Find where the given text appears and provide that cell's center as (X, Y) coordinate. 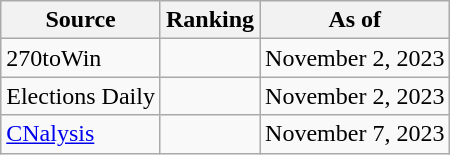
Elections Daily (81, 96)
Source (81, 20)
As of (355, 20)
CNalysis (81, 134)
270toWin (81, 58)
Ranking (210, 20)
November 7, 2023 (355, 134)
